Detect which cell encompasses the target text, then output its (X, Y) center coordinate. 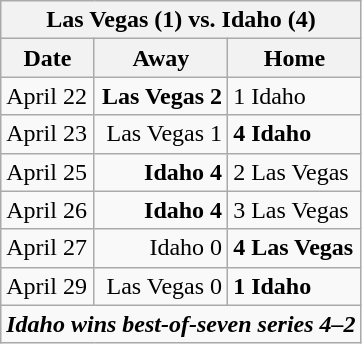
April 29 (48, 286)
Idaho wins best-of-seven series 4–2 (181, 324)
4 Idaho (295, 134)
April 23 (48, 134)
Idaho 0 (160, 248)
Las Vegas 0 (160, 286)
April 27 (48, 248)
Las Vegas (1) vs. Idaho (4) (181, 20)
Away (160, 58)
3 Las Vegas (295, 210)
4 Las Vegas (295, 248)
Date (48, 58)
Las Vegas 1 (160, 134)
April 25 (48, 172)
Home (295, 58)
Las Vegas 2 (160, 96)
2 Las Vegas (295, 172)
April 22 (48, 96)
April 26 (48, 210)
